Identify which cell holds the provided text, then report its [x, y] central coordinate. 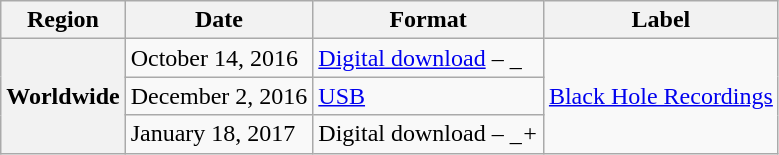
Digital download – _ [428, 58]
USB [428, 96]
January 18, 2017 [219, 134]
Date [219, 20]
Region [63, 20]
October 14, 2016 [219, 58]
Digital download – _+ [428, 134]
Worldwide [63, 96]
December 2, 2016 [219, 96]
Label [660, 20]
Format [428, 20]
Black Hole Recordings [660, 96]
